Scan for the cell matching the given text and deliver its (x, y) coordinate at center. 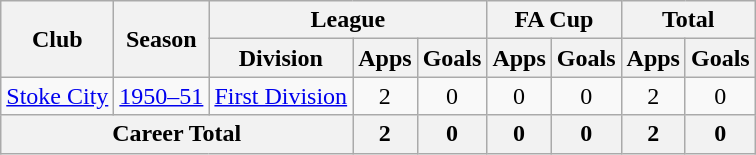
1950–51 (162, 96)
FA Cup (554, 20)
Season (162, 39)
League (348, 20)
Club (58, 39)
Division (281, 58)
Total (688, 20)
First Division (281, 96)
Career Total (177, 134)
Stoke City (58, 96)
